Capture the cell that displays the provided text and extract its (x, y) central coordinate. 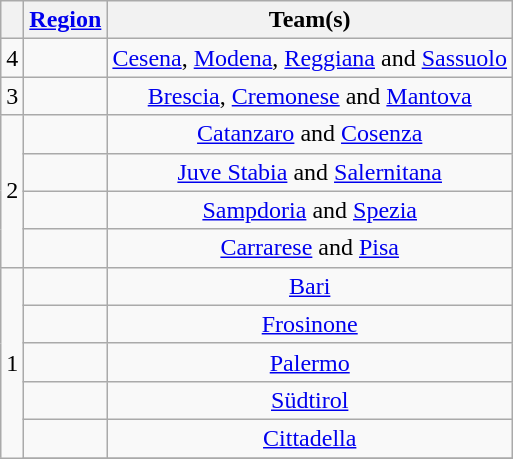
Team(s) (310, 20)
1 (12, 362)
4 (12, 58)
Cittadella (310, 438)
2 (12, 191)
3 (12, 96)
Carrarese and Pisa (310, 248)
Region (66, 20)
Frosinone (310, 324)
Catanzaro and Cosenza (310, 134)
Sampdoria and Spezia (310, 210)
Juve Stabia and Salernitana (310, 172)
Bari (310, 286)
Palermo (310, 362)
Südtirol (310, 400)
Brescia, Cremonese and Mantova (310, 96)
Cesena, Modena, Reggiana and Sassuolo (310, 58)
